Pinpoint the cell where the given text exists, returning its [x, y] midpoint coordinate. 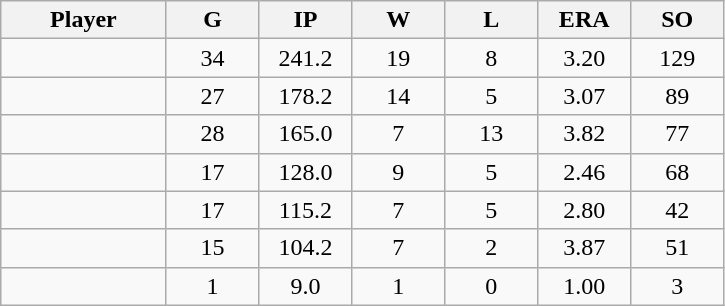
L [492, 20]
129 [678, 58]
IP [306, 20]
3.87 [584, 248]
3.07 [584, 96]
27 [212, 96]
G [212, 20]
2.80 [584, 210]
SO [678, 20]
1.00 [584, 286]
15 [212, 248]
115.2 [306, 210]
3 [678, 286]
68 [678, 172]
9.0 [306, 286]
ERA [584, 20]
19 [398, 58]
241.2 [306, 58]
13 [492, 134]
51 [678, 248]
34 [212, 58]
89 [678, 96]
9 [398, 172]
14 [398, 96]
3.20 [584, 58]
0 [492, 286]
77 [678, 134]
104.2 [306, 248]
Player [84, 20]
8 [492, 58]
42 [678, 210]
165.0 [306, 134]
2 [492, 248]
178.2 [306, 96]
2.46 [584, 172]
128.0 [306, 172]
28 [212, 134]
W [398, 20]
3.82 [584, 134]
